Output the [X, Y] coordinate of the center of the cell containing the given text.  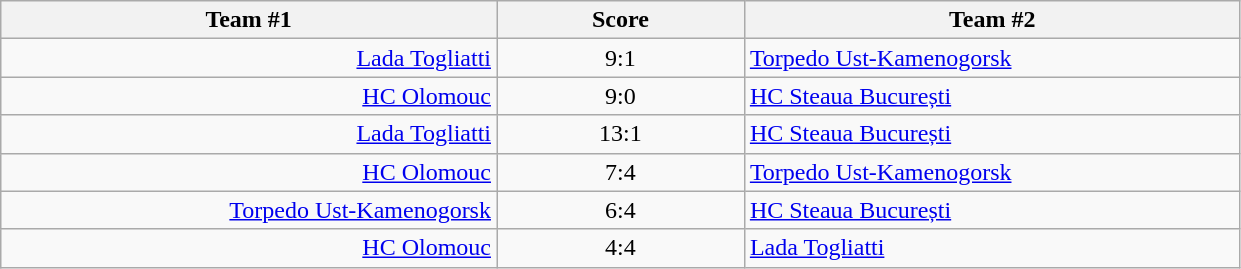
Score [620, 20]
Team #2 [992, 20]
6:4 [620, 210]
9:0 [620, 96]
9:1 [620, 58]
13:1 [620, 134]
4:4 [620, 248]
Team #1 [249, 20]
7:4 [620, 172]
